Output the (X, Y) coordinate of the center of the cell containing the given text.  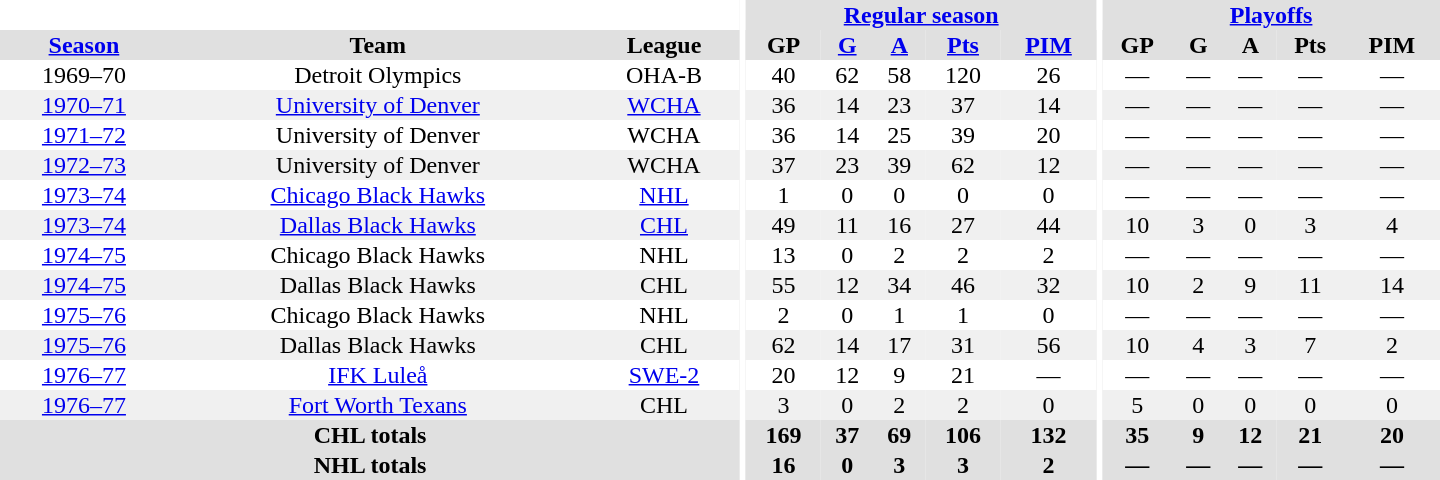
7 (1310, 345)
IFK Luleå (378, 375)
13 (784, 255)
169 (784, 435)
Fort Worth Texans (378, 405)
49 (784, 225)
69 (899, 435)
58 (899, 75)
Team (378, 45)
1970–71 (84, 105)
34 (899, 285)
Playoffs (1271, 15)
1969–70 (84, 75)
35 (1137, 435)
CHL totals (370, 435)
31 (962, 345)
26 (1049, 75)
44 (1049, 225)
1971–72 (84, 135)
46 (962, 285)
Regular season (921, 15)
120 (962, 75)
106 (962, 435)
40 (784, 75)
Season (84, 45)
56 (1049, 345)
32 (1049, 285)
25 (899, 135)
NHL totals (370, 465)
1972–73 (84, 165)
132 (1049, 435)
27 (962, 225)
17 (899, 345)
5 (1137, 405)
League (664, 45)
SWE-2 (664, 375)
OHA-B (664, 75)
Detroit Olympics (378, 75)
55 (784, 285)
